Find where the given text appears and provide that cell's center as [x, y] coordinate. 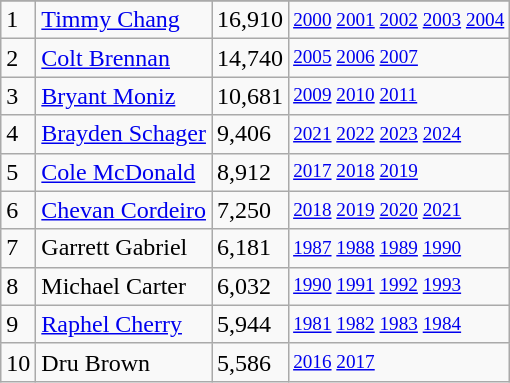
1990 1991 1992 1993 [399, 286]
2 [18, 58]
2016 2017 [399, 362]
1981 1982 1983 1984 [399, 324]
2018 2019 2020 2021 [399, 210]
5,944 [250, 324]
7,250 [250, 210]
5 [18, 172]
Cole McDonald [124, 172]
Chevan Cordeiro [124, 210]
7 [18, 248]
4 [18, 134]
16,910 [250, 20]
2017 2018 2019 [399, 172]
3 [18, 96]
8 [18, 286]
Colt Brennan [124, 58]
6,032 [250, 286]
Garrett Gabriel [124, 248]
8,912 [250, 172]
Michael Carter [124, 286]
2005 2006 2007 [399, 58]
2009 2010 2011 [399, 96]
Dru Brown [124, 362]
2000 2001 2002 2003 2004 [399, 20]
10 [18, 362]
6 [18, 210]
Brayden Schager [124, 134]
6,181 [250, 248]
Bryant Moniz [124, 96]
1987 1988 1989 1990 [399, 248]
2021 2022 2023 2024 [399, 134]
9,406 [250, 134]
9 [18, 324]
14,740 [250, 58]
5,586 [250, 362]
Raphel Cherry [124, 324]
10,681 [250, 96]
1 [18, 20]
Timmy Chang [124, 20]
